Detect which cell encompasses the target text, then output its (x, y) center coordinate. 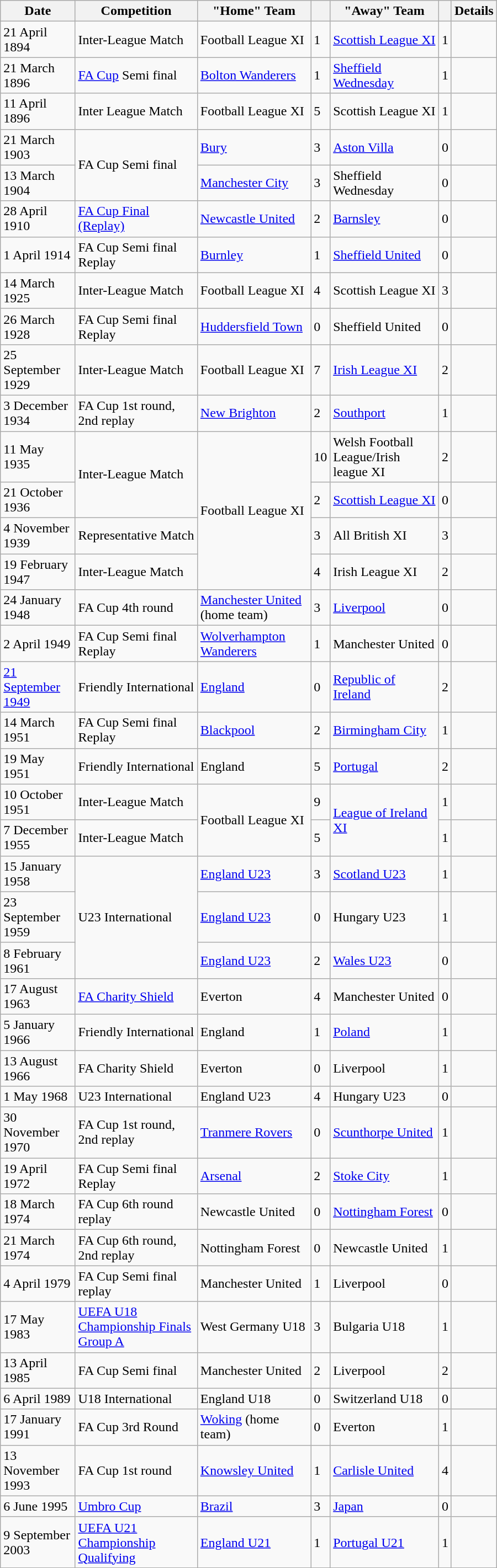
FA Cup Final (Replay) (136, 218)
3 December 1934 (38, 413)
4 November 1939 (38, 536)
Details (474, 11)
28 April 1910 (38, 218)
19 May 1951 (38, 766)
23 September 1959 (38, 917)
Inter League Match (136, 111)
25 September 1929 (38, 370)
Scotland U23 (384, 874)
13 April 1985 (38, 1370)
FA Cup 4th round (136, 608)
Poland (384, 1032)
1 April 1914 (38, 255)
21 March 1974 (38, 1248)
All British XI (384, 536)
Welsh Football League/Irish league XI (384, 457)
New Brighton (254, 413)
17 May 1983 (38, 1327)
Stoke City (384, 1176)
9 September 2003 (38, 1542)
Representative Match (136, 536)
Umbro Cup (136, 1506)
Brazil (254, 1506)
13 November 1993 (38, 1470)
England U18 (254, 1399)
Portugal U21 (384, 1542)
Arsenal (254, 1176)
Portugal (384, 766)
FA Cup 6th round replay (136, 1212)
Woking (home team) (254, 1427)
1 May 1968 (38, 1097)
14 March 1951 (38, 730)
14 March 1925 (38, 290)
Competition (136, 11)
7 (320, 370)
Japan (384, 1506)
2 April 1949 (38, 643)
19 April 1972 (38, 1176)
Manchester United (home team) (254, 608)
U18 International (136, 1399)
Bulgaria U18 (384, 1327)
Bolton Wanderers (254, 75)
Switzerland U18 (384, 1399)
FA Cup Semi final replay (136, 1283)
FA Cup 6th round, 2nd replay (136, 1248)
Knowsley United (254, 1470)
Carlisle United (384, 1470)
21 October 1936 (38, 500)
Wales U23 (384, 960)
11 May 1935 (38, 457)
13 March 1904 (38, 183)
Burnley (254, 255)
8 February 1961 (38, 960)
10 (320, 457)
9 (320, 802)
Aston Villa (384, 147)
England U21 (254, 1542)
UEFA U18 Championship Finals Group A (136, 1327)
West Germany U18 (254, 1327)
Barnsley (384, 218)
26 March 1928 (38, 327)
17 August 1963 (38, 996)
5 January 1966 (38, 1032)
FA Cup 3rd Round (136, 1427)
Date (38, 11)
21 September 1949 (38, 687)
21 March 1903 (38, 147)
Birmingham City (384, 730)
17 January 1991 (38, 1427)
Tranmere Rovers (254, 1133)
13 August 1966 (38, 1068)
Bury (254, 147)
Huddersfield Town (254, 327)
"Home" Team (254, 11)
24 January 1948 (38, 608)
18 March 1974 (38, 1212)
6 June 1995 (38, 1506)
19 February 1947 (38, 572)
UEFA U21 Championship Qualifying (136, 1542)
League of Ireland XI (384, 820)
10 October 1951 (38, 802)
Southport (384, 413)
11 April 1896 (38, 111)
30 November 1970 (38, 1133)
6 April 1989 (38, 1399)
7 December 1955 (38, 838)
15 January 1958 (38, 874)
Republic of Ireland (384, 687)
FA Cup 1st round (136, 1470)
Scunthorpe United (384, 1133)
"Away" Team (384, 11)
Wolverhampton Wanderers (254, 643)
Blackpool (254, 730)
Manchester City (254, 183)
21 April 1894 (38, 40)
21 March 1896 (38, 75)
4 April 1979 (38, 1283)
